Scan for the cell matching the given text and deliver its [X, Y] coordinate at center. 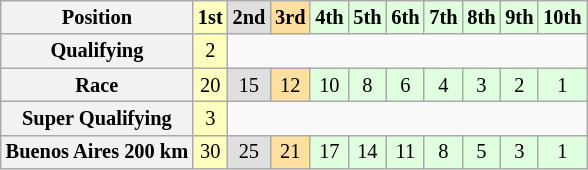
6th [405, 17]
Qualifying [97, 51]
4th [329, 17]
1st [210, 17]
2nd [250, 17]
Buenos Aires 200 km [97, 152]
Race [97, 85]
12 [290, 85]
10 [329, 85]
4 [443, 85]
5 [481, 152]
20 [210, 85]
8th [481, 17]
15 [250, 85]
11 [405, 152]
5th [367, 17]
10th [562, 17]
25 [250, 152]
7th [443, 17]
3rd [290, 17]
14 [367, 152]
30 [210, 152]
Position [97, 17]
9th [519, 17]
17 [329, 152]
6 [405, 85]
21 [290, 152]
Super Qualifying [97, 118]
